From the cell containing the given text, extract its center point as (X, Y) coordinate. 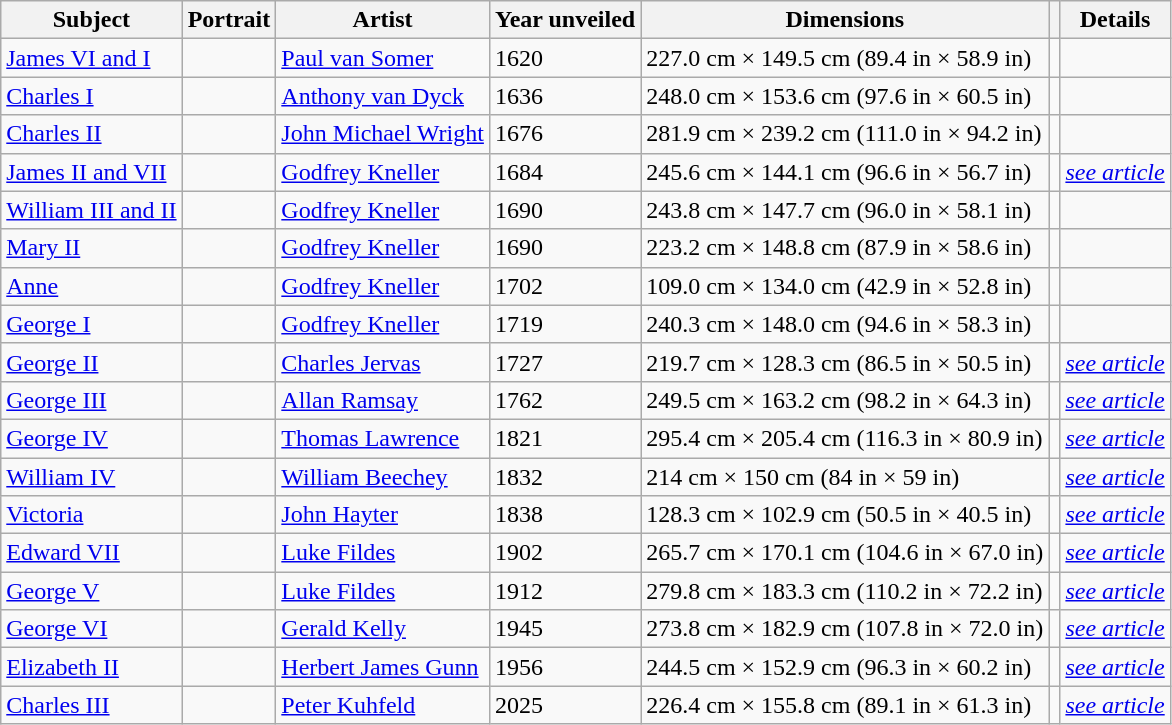
George VI (92, 629)
2025 (564, 705)
1719 (564, 324)
Year unveiled (564, 20)
Allan Ramsay (383, 400)
William Beechey (383, 477)
Charles Jervas (383, 362)
1676 (564, 134)
George IV (92, 438)
1832 (564, 477)
Victoria (92, 515)
226.4 cm × 155.8 cm (89.1 in × 61.3 in) (845, 705)
Charles II (92, 134)
1636 (564, 96)
Details (1115, 20)
Charles III (92, 705)
1620 (564, 58)
Artist (383, 20)
John Hayter (383, 515)
Mary II (92, 248)
109.0 cm × 134.0 cm (42.9 in × 52.8 in) (845, 286)
Dimensions (845, 20)
279.8 cm × 183.3 cm (110.2 in × 72.2 in) (845, 591)
Herbert James Gunn (383, 667)
1684 (564, 172)
248.0 cm × 153.6 cm (97.6 in × 60.5 in) (845, 96)
George I (92, 324)
1912 (564, 591)
Paul van Somer (383, 58)
Peter Kuhfeld (383, 705)
214 cm × 150 cm (84 in × 59 in) (845, 477)
1956 (564, 667)
1762 (564, 400)
Anthony van Dyck (383, 96)
245.6 cm × 144.1 cm (96.6 in × 56.7 in) (845, 172)
Gerald Kelly (383, 629)
240.3 cm × 148.0 cm (94.6 in × 58.3 in) (845, 324)
1727 (564, 362)
Edward VII (92, 553)
295.4 cm × 205.4 cm (116.3 in × 80.9 in) (845, 438)
265.7 cm × 170.1 cm (104.6 in × 67.0 in) (845, 553)
Thomas Lawrence (383, 438)
244.5 cm × 152.9 cm (96.3 in × 60.2 in) (845, 667)
Subject (92, 20)
James II and VII (92, 172)
Elizabeth II (92, 667)
219.7 cm × 128.3 cm (86.5 in × 50.5 in) (845, 362)
243.8 cm × 147.7 cm (96.0 in × 58.1 in) (845, 210)
George III (92, 400)
Portrait (229, 20)
227.0 cm × 149.5 cm (89.4 in × 58.9 in) (845, 58)
249.5 cm × 163.2 cm (98.2 in × 64.3 in) (845, 400)
George II (92, 362)
Anne (92, 286)
273.8 cm × 182.9 cm (107.8 in × 72.0 in) (845, 629)
1702 (564, 286)
1838 (564, 515)
George V (92, 591)
James VI and I (92, 58)
281.9 cm × 239.2 cm (111.0 in × 94.2 in) (845, 134)
William IV (92, 477)
223.2 cm × 148.8 cm (87.9 in × 58.6 in) (845, 248)
1945 (564, 629)
1902 (564, 553)
128.3 cm × 102.9 cm (50.5 in × 40.5 in) (845, 515)
John Michael Wright (383, 134)
Charles I (92, 96)
William III and II (92, 210)
1821 (564, 438)
